Scan for the cell matching the given text and deliver its [x, y] coordinate at center. 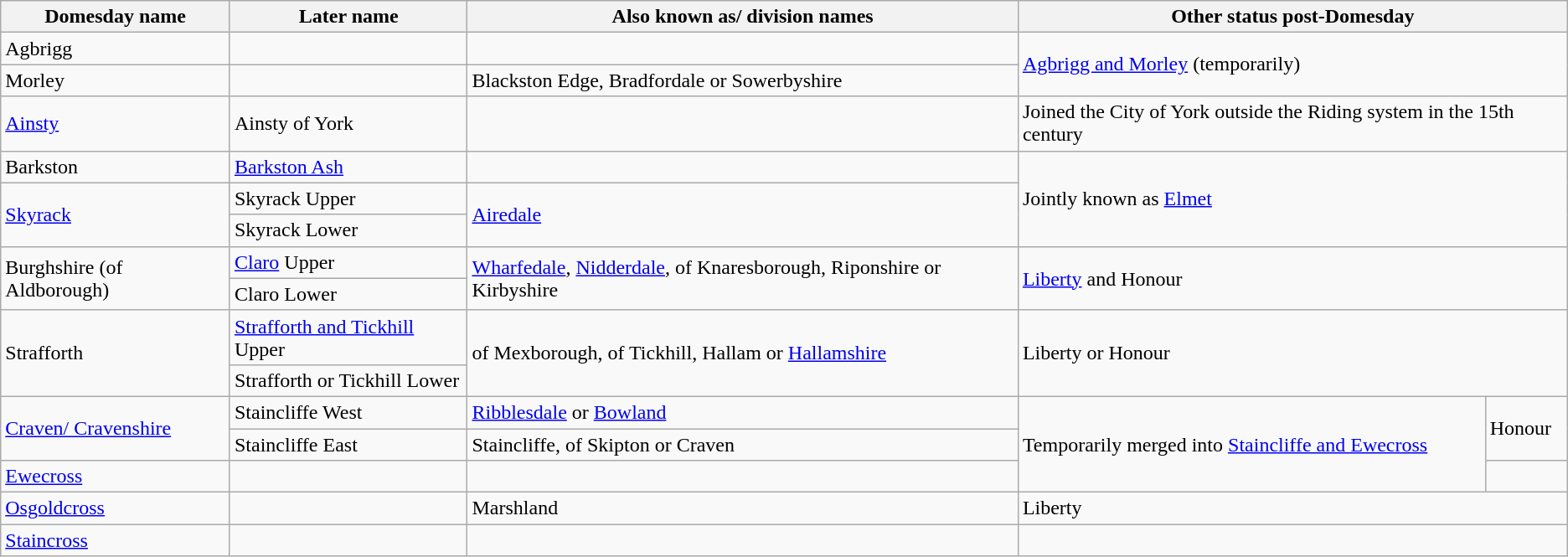
Claro Lower [348, 294]
Liberty or Honour [1292, 353]
Wharfedale, Nidderdale, of Knaresborough, Riponshire or Kirbyshire [742, 278]
Barkston Ash [348, 167]
Ewecross [116, 477]
Strafforth [116, 353]
of Mexborough, of Tickhill, Hallam or Hallamshire [742, 353]
Skyrack Upper [348, 199]
Domesday name [116, 17]
Barkston [116, 167]
Strafforth and Tickhill Upper [348, 337]
Ainsty [116, 124]
Ainsty of York [348, 124]
Skyrack Lower [348, 230]
Morley [116, 80]
Strafforth or Tickhill Lower [348, 380]
Joined the City of York outside the Riding system in the 15th century [1292, 124]
Staincliffe East [348, 445]
Burghshire (of Aldborough) [116, 278]
Temporarily merged into Staincliffe and Ewecross [1251, 444]
Airedale [742, 214]
Marshland [742, 508]
Staincliffe West [348, 412]
Staincliffe, of Skipton or Craven [742, 445]
Blackston Edge, Bradfordale or Sowerbyshire [742, 80]
Liberty [1292, 508]
Also known as/ division names [742, 17]
Ribblesdale or Bowland [742, 412]
Claro Upper [348, 262]
Honour [1526, 428]
Craven/ Cravenshire [116, 428]
Staincross [116, 540]
Liberty and Honour [1292, 278]
Skyrack [116, 214]
Agbrigg [116, 49]
Other status post-Domesday [1292, 17]
Later name [348, 17]
Agbrigg and Morley (temporarily) [1292, 64]
Jointly known as Elmet [1292, 199]
Osgoldcross [116, 508]
